Search for the cell housing the specified text and yield its [x, y] center coordinate. 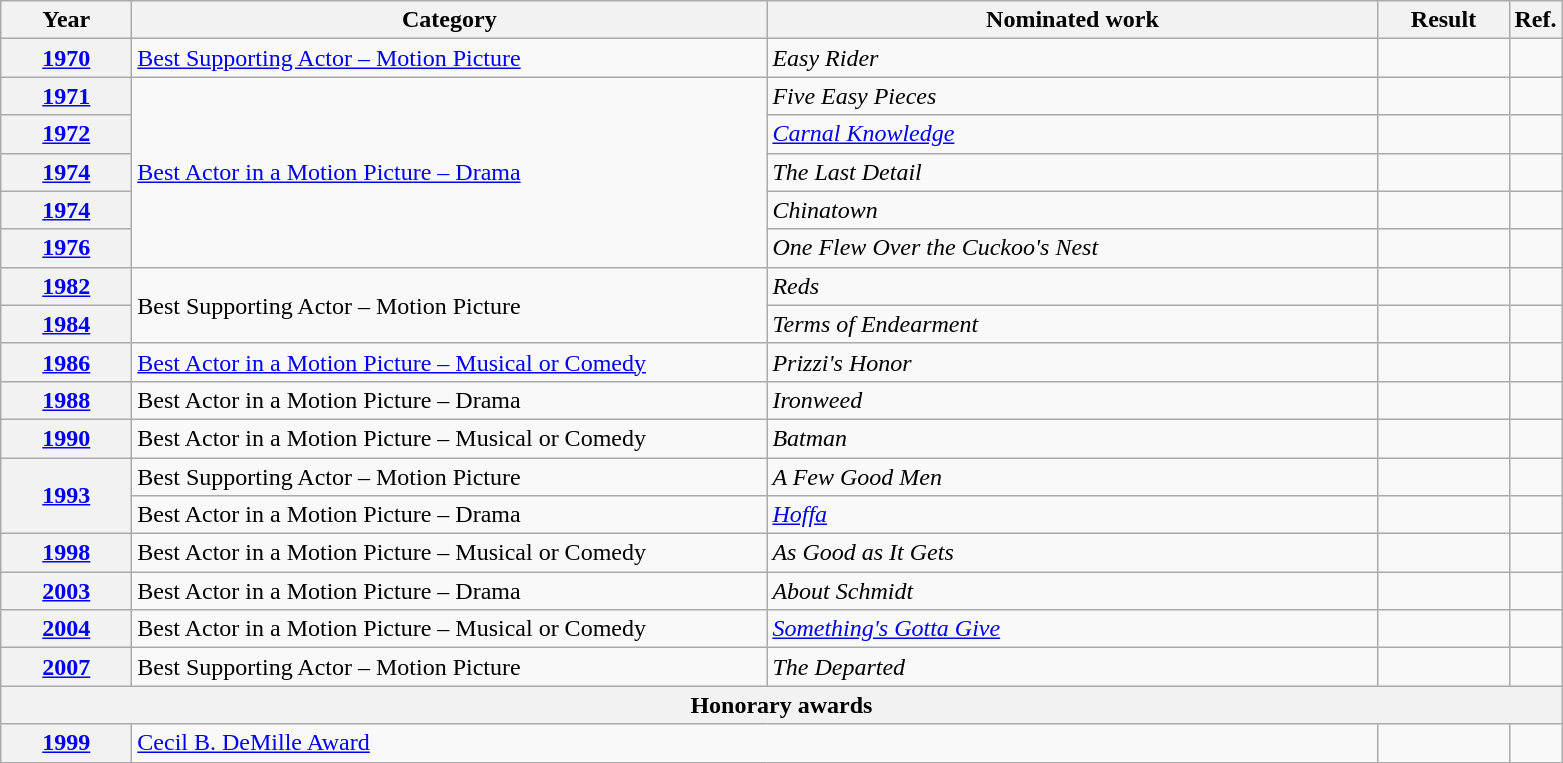
Chinatown [1072, 210]
2007 [66, 667]
Easy Rider [1072, 58]
The Last Detail [1072, 172]
1990 [66, 438]
Ref. [1536, 20]
A Few Good Men [1072, 477]
Carnal Knowledge [1072, 134]
Year [66, 20]
1984 [66, 324]
Batman [1072, 438]
Ironweed [1072, 400]
Five Easy Pieces [1072, 96]
1982 [66, 286]
1986 [66, 362]
Nominated work [1072, 20]
Prizzi's Honor [1072, 362]
Terms of Endearment [1072, 324]
One Flew Over the Cuckoo's Nest [1072, 248]
The Departed [1072, 667]
As Good as It Gets [1072, 553]
Something's Gotta Give [1072, 629]
1972 [66, 134]
1976 [66, 248]
2003 [66, 591]
Reds [1072, 286]
1998 [66, 553]
1993 [66, 496]
1970 [66, 58]
1988 [66, 400]
Hoffa [1072, 515]
1999 [66, 743]
About Schmidt [1072, 591]
Category [450, 20]
2004 [66, 629]
1971 [66, 96]
Honorary awards [782, 705]
Result [1444, 20]
Cecil B. DeMille Award [755, 743]
